From the cell containing the given text, extract its center point as [x, y] coordinate. 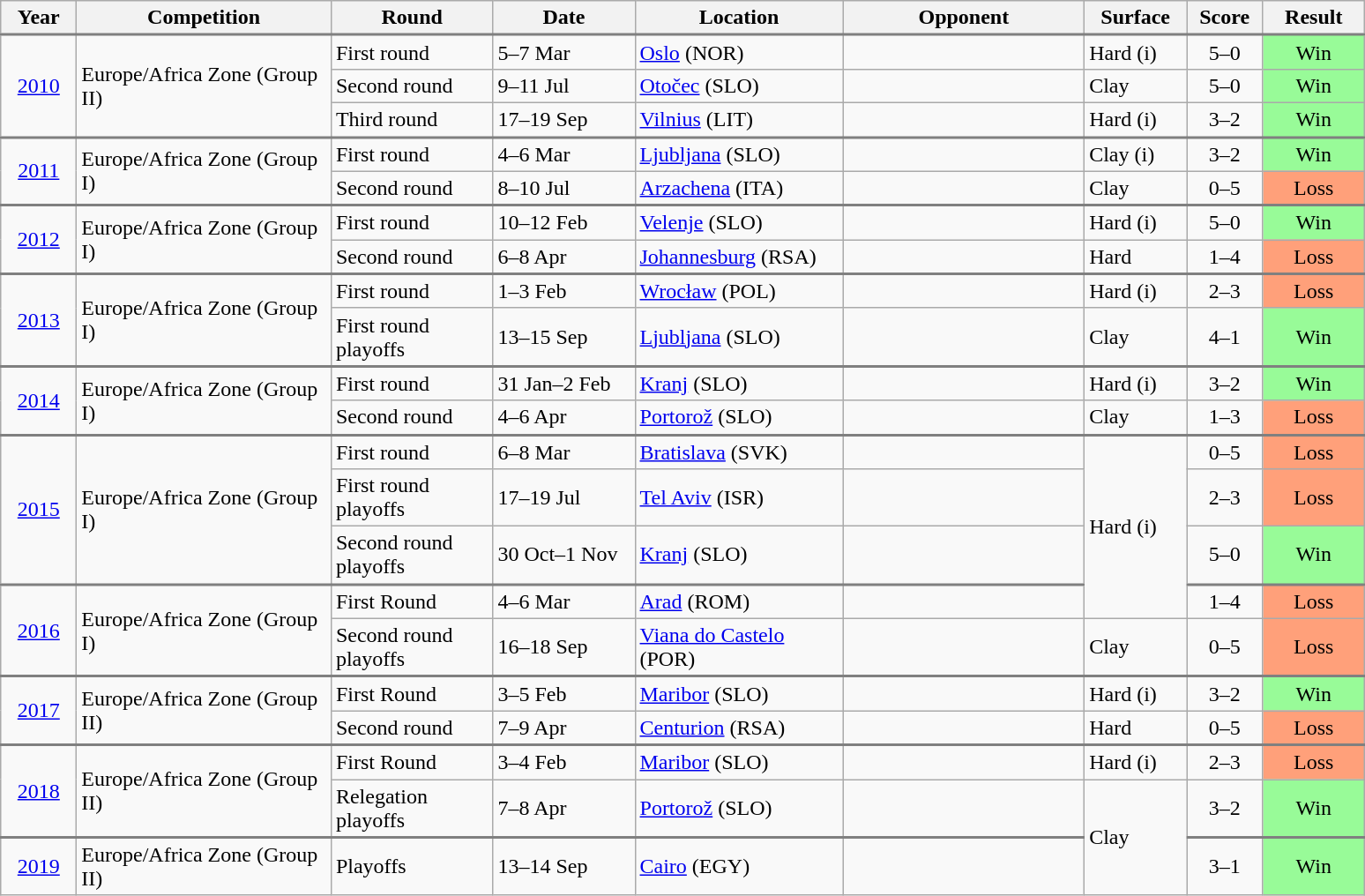
2010 [39, 86]
Relegation playoffs [412, 809]
4–1 [1225, 337]
2014 [39, 400]
10–12 Feb [564, 222]
17–19 Jul [564, 497]
7–9 Apr [564, 728]
2013 [39, 319]
31 Jan–2 Feb [564, 383]
1–3 [1225, 418]
Score [1225, 18]
3–4 Feb [564, 762]
Playoffs [412, 866]
2016 [39, 630]
4–6 Apr [564, 418]
2012 [39, 240]
Arzachena (ITA) [739, 189]
Cairo (EGY) [739, 866]
Opponent [964, 18]
Viana do Castelo (POR) [739, 647]
16–18 Sep [564, 647]
13–15 Sep [564, 337]
2018 [39, 792]
5–7 Mar [564, 53]
13–14 Sep [564, 866]
9–11 Jul [564, 86]
Location [739, 18]
Centurion (RSA) [739, 728]
Vilnius (LIT) [739, 120]
Competition [205, 18]
2011 [39, 171]
Result [1314, 18]
3–1 [1225, 866]
Bratislava (SVK) [739, 452]
Year [39, 18]
2019 [39, 866]
Round [412, 18]
Arad (ROM) [739, 601]
Tel Aviv (ISR) [739, 497]
Otočec (SLO) [739, 86]
Wrocław (POL) [739, 291]
2017 [39, 711]
17–19 Sep [564, 120]
6–8 Mar [564, 452]
1–3 Feb [564, 291]
Johannesburg (RSA) [739, 258]
Oslo (NOR) [739, 53]
8–10 Jul [564, 189]
3–5 Feb [564, 693]
Velenje (SLO) [739, 222]
30 Oct–1 Nov [564, 556]
7–8 Apr [564, 809]
Clay (i) [1136, 153]
Third round [412, 120]
Date [564, 18]
6–8 Apr [564, 258]
Surface [1136, 18]
2015 [39, 510]
